For the text-containing cell, return its midpoint in [X, Y] coordinate format. 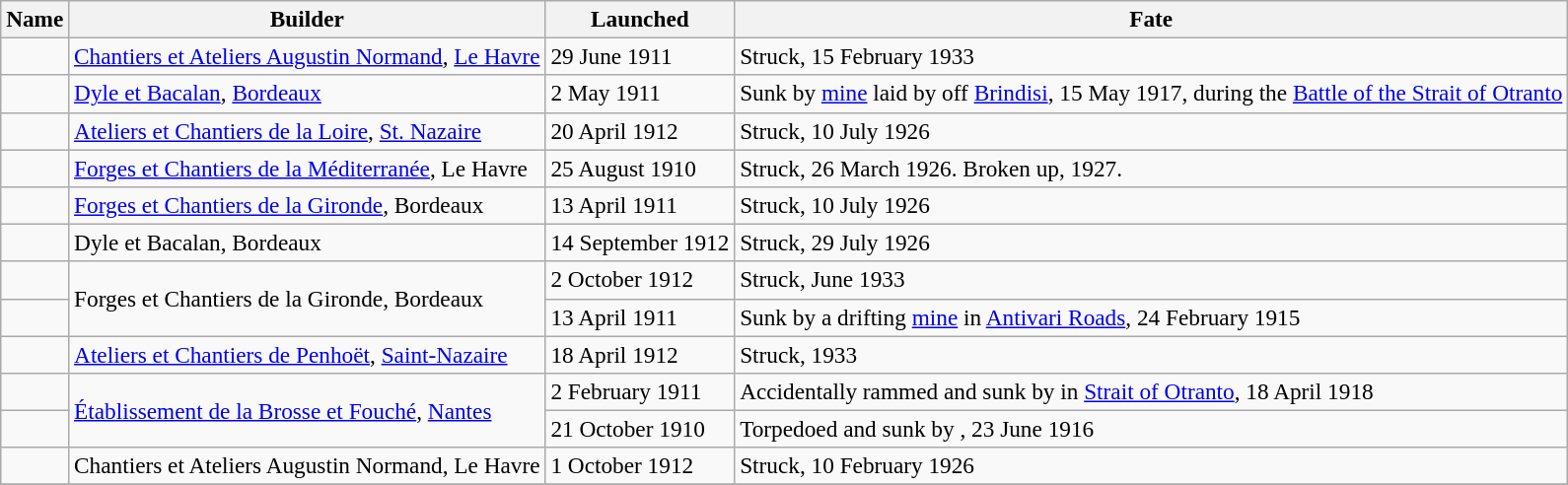
Établissement de la Brosse et Fouché, Nantes [308, 410]
Builder [308, 19]
Ateliers et Chantiers de Penhoët, Saint-Nazaire [308, 354]
14 September 1912 [640, 242]
Name [36, 19]
1 October 1912 [640, 466]
2 May 1911 [640, 94]
Launched [640, 19]
Torpedoed and sunk by , 23 June 1916 [1152, 429]
2 February 1911 [640, 391]
Struck, 26 March 1926. Broken up, 1927. [1152, 168]
18 April 1912 [640, 354]
Sunk by a drifting mine in Antivari Roads, 24 February 1915 [1152, 317]
20 April 1912 [640, 131]
Fate [1152, 19]
Struck, June 1933 [1152, 280]
Struck, 1933 [1152, 354]
21 October 1910 [640, 429]
Accidentally rammed and sunk by in Strait of Otranto, 18 April 1918 [1152, 391]
Forges et Chantiers de la Méditerranée, Le Havre [308, 168]
Struck, 15 February 1933 [1152, 56]
Struck, 29 July 1926 [1152, 242]
25 August 1910 [640, 168]
29 June 1911 [640, 56]
2 October 1912 [640, 280]
Ateliers et Chantiers de la Loire, St. Nazaire [308, 131]
Struck, 10 February 1926 [1152, 466]
Sunk by mine laid by off Brindisi, 15 May 1917, during the Battle of the Strait of Otranto [1152, 94]
